Provide the [X, Y] coordinate of the cell's center where the given text is located.  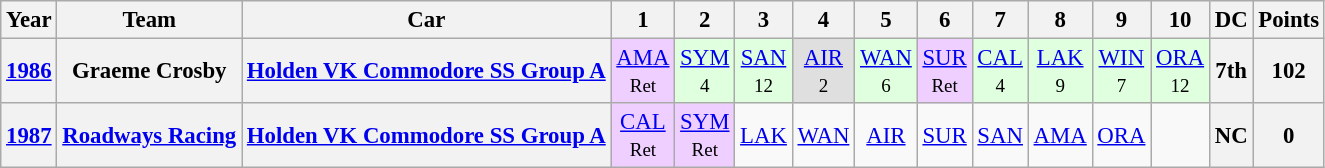
7 [1000, 20]
3 [764, 20]
4 [823, 20]
SUR [944, 136]
SAN [1000, 136]
SURRet [944, 72]
WIN7 [1122, 72]
9 [1122, 20]
1987 [29, 136]
DC [1231, 20]
AMA [1060, 136]
2 [705, 20]
0 [1288, 136]
LAK9 [1060, 72]
Graeme Crosby [150, 72]
8 [1060, 20]
NC [1231, 136]
1986 [29, 72]
Points [1288, 20]
Team [150, 20]
SAN12 [764, 72]
6 [944, 20]
ORA [1122, 136]
Year [29, 20]
WAN6 [886, 72]
AIR [886, 136]
ORA12 [1180, 72]
102 [1288, 72]
LAK [764, 136]
Car [426, 20]
1 [643, 20]
SYMRet [705, 136]
Roadways Racing [150, 136]
5 [886, 20]
10 [1180, 20]
AIR2 [823, 72]
WAN [823, 136]
CAL4 [1000, 72]
CALRet [643, 136]
SYM4 [705, 72]
7th [1231, 72]
AMARet [643, 72]
